For the text-containing cell, return its midpoint in [X, Y] coordinate format. 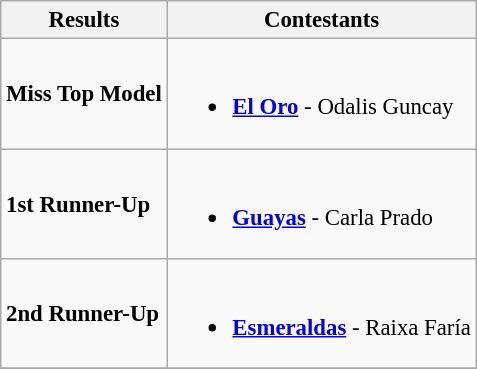
El Oro - Odalis Guncay [322, 94]
Miss Top Model [84, 94]
2nd Runner-Up [84, 314]
Esmeraldas - Raixa Faría [322, 314]
Results [84, 20]
Guayas - Carla Prado [322, 204]
1st Runner-Up [84, 204]
Contestants [322, 20]
